Detect which cell encompasses the target text, then output its (X, Y) center coordinate. 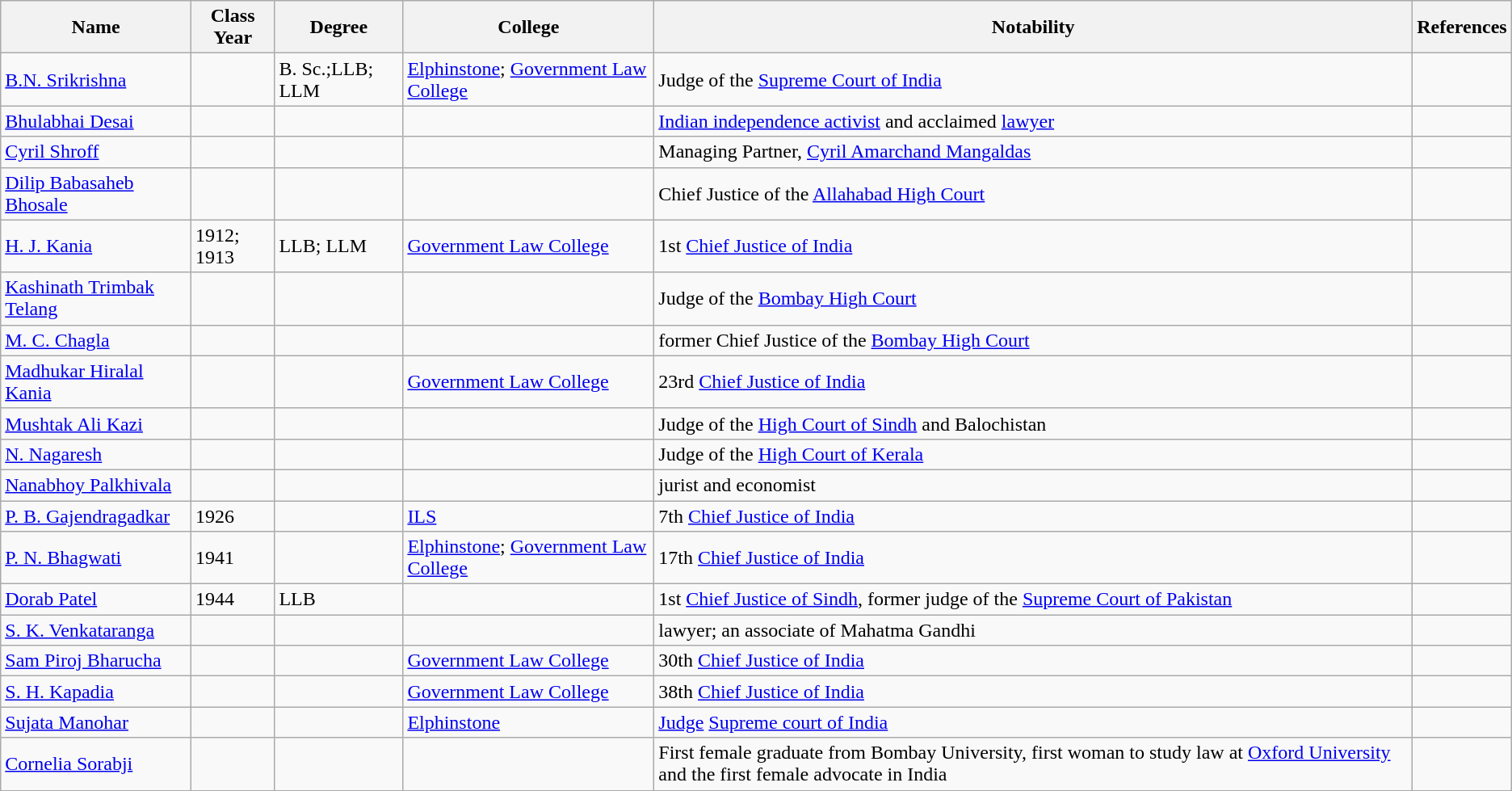
Bhulabhai Desai (96, 121)
Chief Justice of the Allahabad High Court (1034, 194)
1912; 1913 (233, 246)
jurist and economist (1034, 485)
Judge of the Supreme Court of India (1034, 79)
former Chief Justice of the Bombay High Court (1034, 340)
1st Chief Justice of Sindh, former judge of the Supreme Court of Pakistan (1034, 600)
Name (96, 27)
17th Chief Justice of India (1034, 557)
LLB; LLM (339, 246)
23rd Chief Justice of India (1034, 381)
Dilip Babasaheb Bhosale (96, 194)
Cornelia Sorabji (96, 764)
B. Sc.;LLB; LLM (339, 79)
Notability (1034, 27)
Judge Supreme court of India (1034, 722)
B.N. Srikrishna (96, 79)
Judge of the High Court of Sindh and Balochistan (1034, 423)
College (528, 27)
1926 (233, 516)
38th Chief Justice of India (1034, 692)
H. J. Kania (96, 246)
First female graduate from Bombay University, first woman to study law at Oxford University and the first female advocate in India (1034, 764)
Sujata Manohar (96, 722)
P. N. Bhagwati (96, 557)
N. Nagaresh (96, 454)
7th Chief Justice of India (1034, 516)
S. K. Venkataranga (96, 630)
1st Chief Justice of India (1034, 246)
Cyril Shroff (96, 152)
1944 (233, 600)
Judge of the Bombay High Court (1034, 299)
Kashinath Trimbak Telang (96, 299)
Nanabhoy Palkhivala (96, 485)
References (1462, 27)
LLB (339, 600)
Mushtak Ali Kazi (96, 423)
lawyer; an associate of Mahatma Gandhi (1034, 630)
Degree (339, 27)
Managing Partner, Cyril Amarchand Mangaldas (1034, 152)
Dorab Patel (96, 600)
ClassYear (233, 27)
Indian independence activist and acclaimed lawyer (1034, 121)
Sam Piroj Bharucha (96, 661)
ILS (528, 516)
P. B. Gajendragadkar (96, 516)
S. H. Kapadia (96, 692)
Elphinstone (528, 722)
Judge of the High Court of Kerala (1034, 454)
30th Chief Justice of India (1034, 661)
M. C. Chagla (96, 340)
1941 (233, 557)
Madhukar Hiralal Kania (96, 381)
